Locate the cell with the specified text and output its (X, Y) center coordinate. 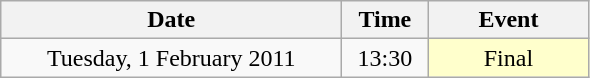
13:30 (385, 58)
Date (172, 20)
Tuesday, 1 February 2011 (172, 58)
Event (508, 20)
Final (508, 58)
Time (385, 20)
